Identify which cell holds the provided text, then report its (x, y) central coordinate. 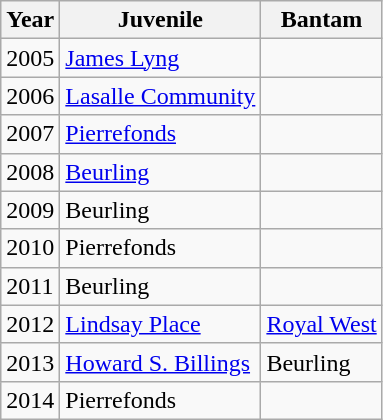
2005 (30, 58)
Juvenile (160, 20)
Year (30, 20)
2006 (30, 96)
2007 (30, 134)
2010 (30, 248)
2008 (30, 172)
2009 (30, 210)
2011 (30, 286)
Royal West (322, 324)
Bantam (322, 20)
2013 (30, 362)
Lindsay Place (160, 324)
Lasalle Community (160, 96)
James Lyng (160, 58)
2014 (30, 400)
2012 (30, 324)
Howard S. Billings (160, 362)
